Provide the (X, Y) coordinate of the cell's center where the given text is located.  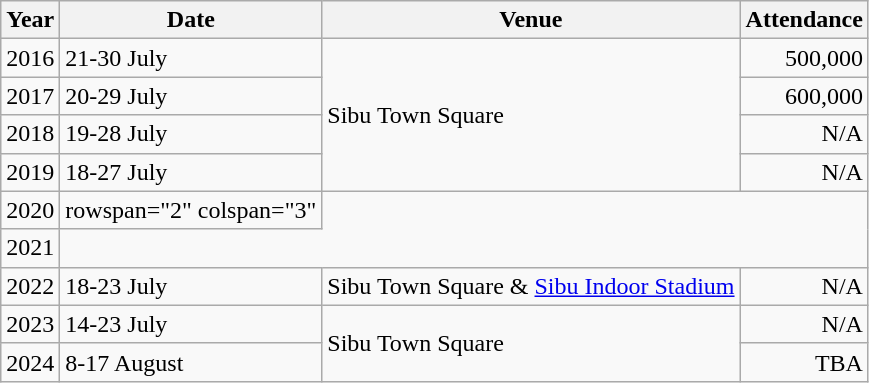
2023 (30, 324)
2022 (30, 286)
18-23 July (191, 286)
14-23 July (191, 324)
Date (191, 20)
500,000 (804, 58)
2019 (30, 172)
Venue (531, 20)
2018 (30, 134)
Attendance (804, 20)
Year (30, 20)
8-17 August (191, 362)
20-29 July (191, 96)
2024 (30, 362)
TBA (804, 362)
21-30 July (191, 58)
19-28 July (191, 134)
600,000 (804, 96)
2020 (30, 210)
2017 (30, 96)
rowspan="2" colspan="3" (191, 210)
Sibu Town Square & Sibu Indoor Stadium (531, 286)
2021 (30, 248)
18-27 July (191, 172)
2016 (30, 58)
